Find where the given text appears and provide that cell's center as [x, y] coordinate. 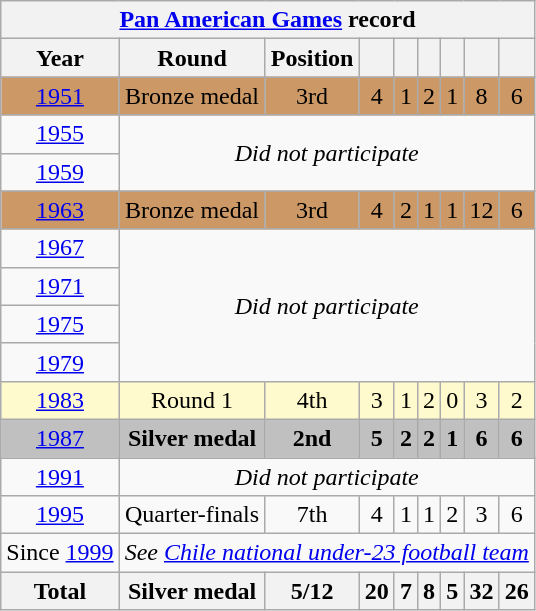
20 [376, 591]
Round 1 [192, 400]
0 [452, 400]
1963 [60, 210]
12 [482, 210]
1983 [60, 400]
Position [312, 58]
4th [312, 400]
1959 [60, 172]
32 [482, 591]
Pan American Games record [268, 20]
1995 [60, 515]
1987 [60, 438]
Total [60, 591]
1955 [60, 134]
1951 [60, 96]
5/12 [312, 591]
Year [60, 58]
1975 [60, 324]
7th [312, 515]
2nd [312, 438]
Since 1999 [60, 553]
1979 [60, 362]
1971 [60, 286]
See Chile national under-23 football team [326, 553]
Round [192, 58]
7 [406, 591]
Quarter-finals [192, 515]
1967 [60, 248]
1991 [60, 477]
26 [516, 591]
